Provide the (X, Y) coordinate of the cell's center where the given text is located.  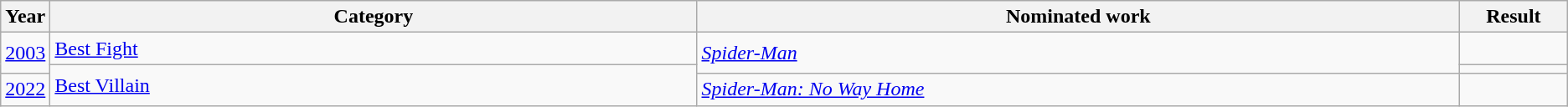
Best Fight (374, 48)
2022 (25, 89)
Nominated work (1079, 17)
Year (25, 17)
2003 (25, 53)
Spider-Man: No Way Home (1079, 89)
Best Villain (374, 85)
Spider-Man (1079, 53)
Category (374, 17)
Result (1514, 17)
